Scan for the cell matching the given text and deliver its [x, y] coordinate at center. 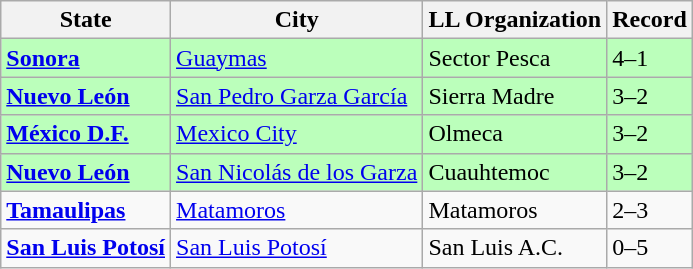
Mexico City [297, 134]
LL Organization [515, 20]
San Luis A.C. [515, 248]
Sonora [86, 58]
Sector Pesca [515, 58]
Cuauhtemoc [515, 172]
Record [650, 20]
City [297, 20]
Tamaulipas [86, 210]
0–5 [650, 248]
San Nicolás de los Garza [297, 172]
Guaymas [297, 58]
México D.F. [86, 134]
4–1 [650, 58]
Olmeca [515, 134]
Sierra Madre [515, 96]
San Pedro Garza García [297, 96]
2–3 [650, 210]
State [86, 20]
